Provide the [X, Y] coordinate of the cell's center where the given text is located.  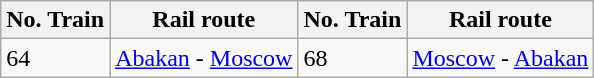
68 [352, 58]
64 [56, 58]
Moscow - Abakan [500, 58]
Abakan - Moscow [204, 58]
